Identify which cell holds the provided text, then report its [X, Y] central coordinate. 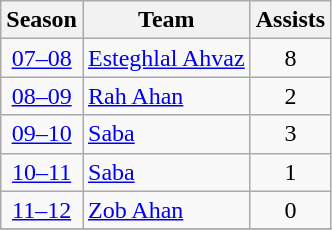
07–08 [42, 58]
2 [290, 96]
1 [290, 172]
Season [42, 20]
Esteghlal Ahvaz [166, 58]
3 [290, 134]
Team [166, 20]
8 [290, 58]
Assists [290, 20]
10–11 [42, 172]
11–12 [42, 210]
Rah Ahan [166, 96]
Zob Ahan [166, 210]
0 [290, 210]
08–09 [42, 96]
09–10 [42, 134]
